For the text-containing cell, return its midpoint in (X, Y) coordinate format. 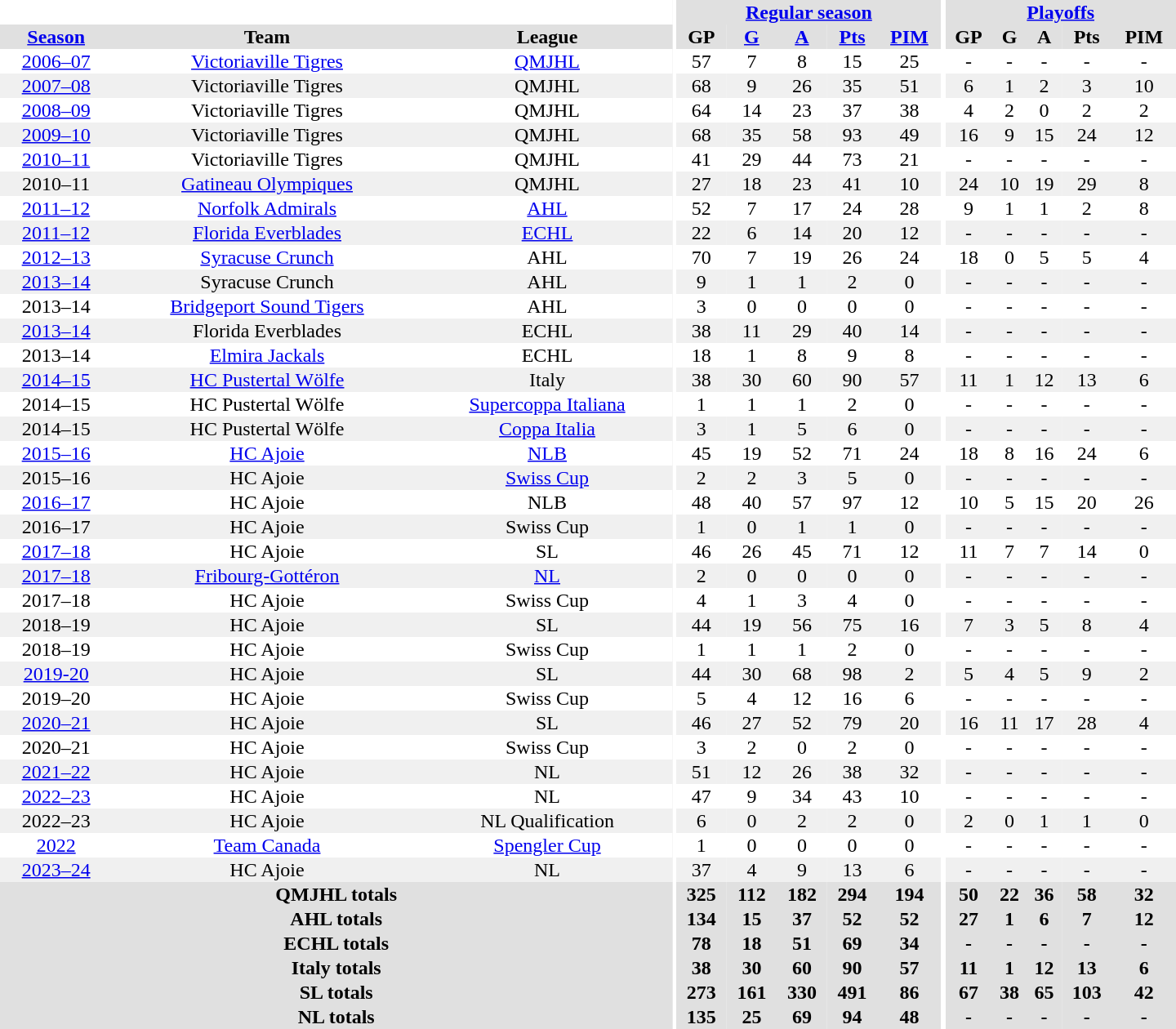
103 (1087, 992)
56 (802, 625)
ECHL totals (336, 943)
NL totals (336, 1017)
93 (853, 135)
73 (853, 159)
161 (752, 992)
194 (909, 894)
Playoffs (1060, 12)
Regular season (808, 12)
112 (752, 894)
SL totals (336, 992)
97 (853, 502)
330 (802, 992)
QMJHL totals (336, 894)
21 (909, 159)
49 (909, 135)
Team Canada (266, 845)
78 (702, 943)
64 (702, 110)
Gatineau Olympiques (266, 184)
135 (702, 1017)
Supercoppa Italiana (547, 404)
2022 (56, 845)
2019–20 (56, 698)
2008–09 (56, 110)
50 (969, 894)
273 (702, 992)
2007–08 (56, 86)
43 (853, 796)
36 (1044, 894)
2006–07 (56, 61)
134 (702, 919)
Elmira Jackals (266, 355)
94 (853, 1017)
Team (266, 37)
Norfolk Admirals (266, 208)
98 (853, 674)
79 (853, 723)
AHL totals (336, 919)
2009–10 (56, 135)
75 (853, 625)
Season (56, 37)
Coppa Italia (547, 429)
Spengler Cup (547, 845)
325 (702, 894)
67 (969, 992)
70 (702, 257)
Bridgeport Sound Tigers (266, 306)
Italy (547, 380)
65 (1044, 992)
182 (802, 894)
2012–13 (56, 257)
47 (702, 796)
2021–22 (56, 772)
Fribourg-Gottéron (266, 576)
2023–24 (56, 870)
League (547, 37)
Italy totals (336, 968)
294 (853, 894)
2019-20 (56, 674)
42 (1143, 992)
491 (853, 992)
86 (909, 992)
NL Qualification (547, 821)
